Return the [x, y] coordinate for the center point of the cell that contains the specified text.  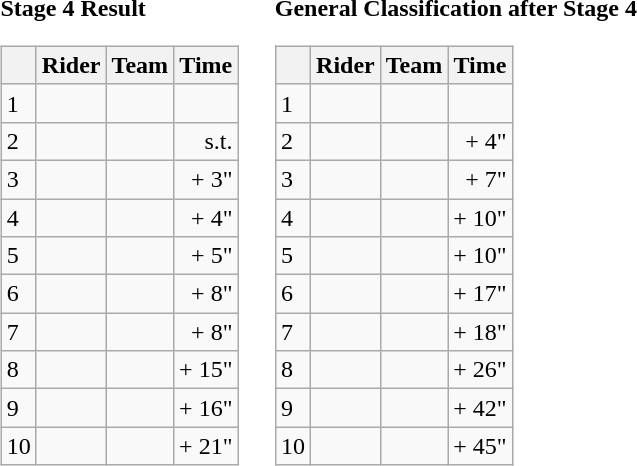
+ 7" [480, 179]
+ 45" [480, 446]
+ 3" [206, 179]
+ 21" [206, 446]
+ 16" [206, 408]
s.t. [206, 141]
+ 42" [480, 408]
+ 26" [480, 370]
+ 15" [206, 370]
+ 18" [480, 332]
+ 17" [480, 294]
+ 5" [206, 256]
